Determine the [x, y] coordinate at the center of the cell enclosing the given text.  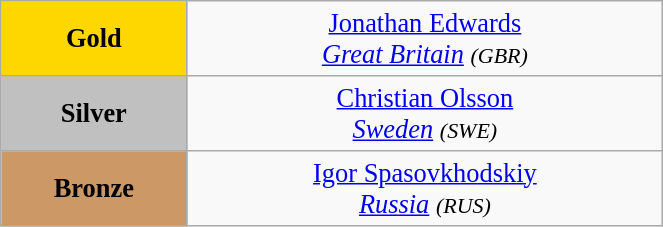
Jonathan EdwardsGreat Britain (GBR) [425, 38]
Bronze [94, 188]
Igor SpasovkhodskiyRussia (RUS) [425, 188]
Gold [94, 38]
Silver [94, 112]
Christian OlssonSweden (SWE) [425, 112]
